Determine the [X, Y] coordinate at the center of the cell enclosing the given text.  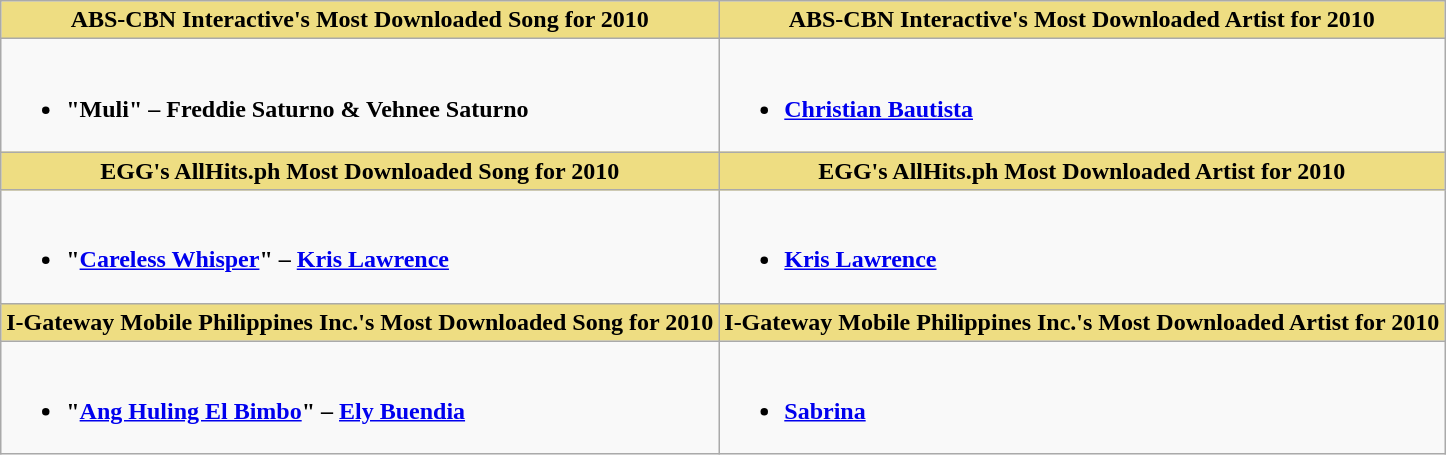
"Muli" – Freddie Saturno & Vehnee Saturno [360, 96]
"Careless Whisper" – Kris Lawrence [360, 246]
ABS-CBN Interactive's Most Downloaded Song for 2010 [360, 20]
EGG's AllHits.ph Most Downloaded Artist for 2010 [1082, 171]
I-Gateway Mobile Philippines Inc.'s Most Downloaded Song for 2010 [360, 322]
"Ang Huling El Bimbo" – Ely Buendia [360, 398]
EGG's AllHits.ph Most Downloaded Song for 2010 [360, 171]
ABS-CBN Interactive's Most Downloaded Artist for 2010 [1082, 20]
Christian Bautista [1082, 96]
Kris Lawrence [1082, 246]
Sabrina [1082, 398]
I-Gateway Mobile Philippines Inc.'s Most Downloaded Artist for 2010 [1082, 322]
